Pinpoint the cell where the given text exists, returning its (x, y) midpoint coordinate. 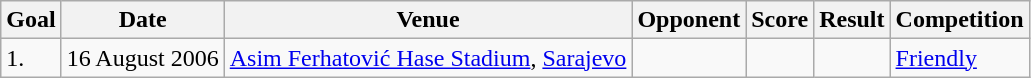
Opponent (689, 20)
Date (142, 20)
Score (780, 20)
Goal (31, 20)
Asim Ferhatović Hase Stadium, Sarajevo (428, 58)
1. (31, 58)
Venue (428, 20)
Friendly (960, 58)
Competition (960, 20)
16 August 2006 (142, 58)
Result (852, 20)
